Provide the [x, y] coordinate of the cell's center where the given text is located.  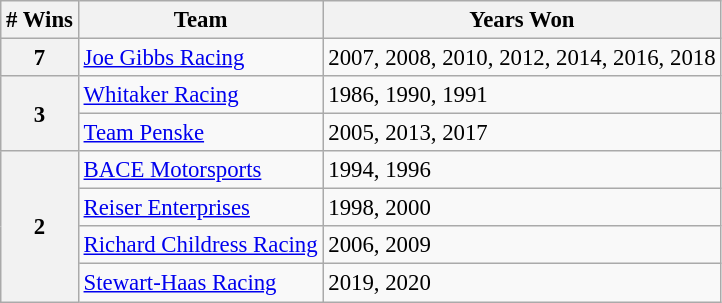
2019, 2020 [522, 283]
1998, 2000 [522, 208]
2006, 2009 [522, 245]
2 [40, 226]
1986, 1990, 1991 [522, 95]
2005, 2013, 2017 [522, 133]
Whitaker Racing [200, 95]
Richard Childress Racing [200, 245]
BACE Motorsports [200, 170]
2007, 2008, 2010, 2012, 2014, 2016, 2018 [522, 58]
# Wins [40, 20]
Years Won [522, 20]
7 [40, 58]
Reiser Enterprises [200, 208]
3 [40, 114]
Joe Gibbs Racing [200, 58]
1994, 1996 [522, 170]
Team Penske [200, 133]
Team [200, 20]
Stewart-Haas Racing [200, 283]
